Provide the (X, Y) coordinate of the cell's center where the given text is located.  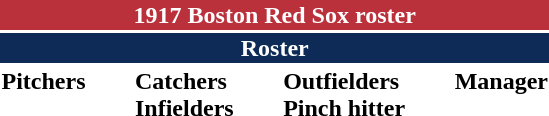
1917 Boston Red Sox roster (274, 15)
Roster (274, 48)
